From the cell containing the given text, extract its center point as (X, Y) coordinate. 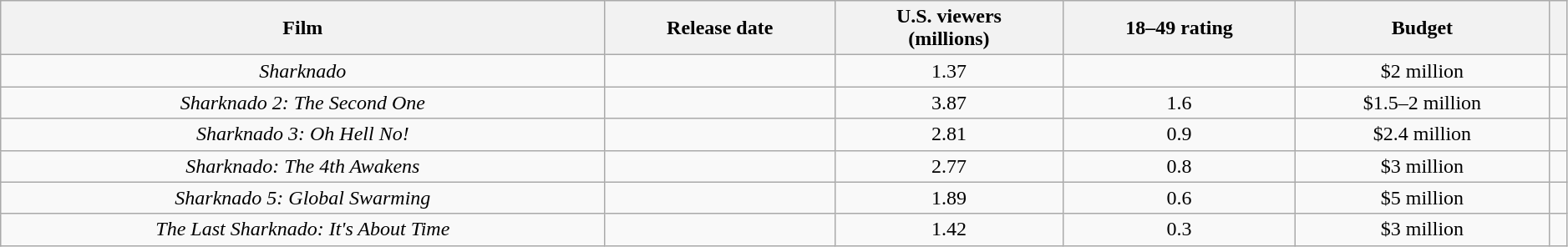
$5 million (1423, 198)
0.8 (1179, 166)
Budget (1423, 28)
Release date (720, 28)
The Last Sharknado: It's About Time (302, 229)
$2 million (1423, 71)
Film (302, 28)
1.89 (949, 198)
0.6 (1179, 198)
Sharknado: The 4th Awakens (302, 166)
2.81 (949, 134)
3.87 (949, 103)
Sharknado (302, 71)
2.77 (949, 166)
U.S. viewers(millions) (949, 28)
Sharknado 2: The Second One (302, 103)
1.6 (1179, 103)
18–49 rating (1179, 28)
0.3 (1179, 229)
1.37 (949, 71)
0.9 (1179, 134)
Sharknado 5: Global Swarming (302, 198)
1.42 (949, 229)
Sharknado 3: Oh Hell No! (302, 134)
$2.4 million (1423, 134)
$1.5–2 million (1423, 103)
